Search for the cell housing the specified text and yield its [x, y] center coordinate. 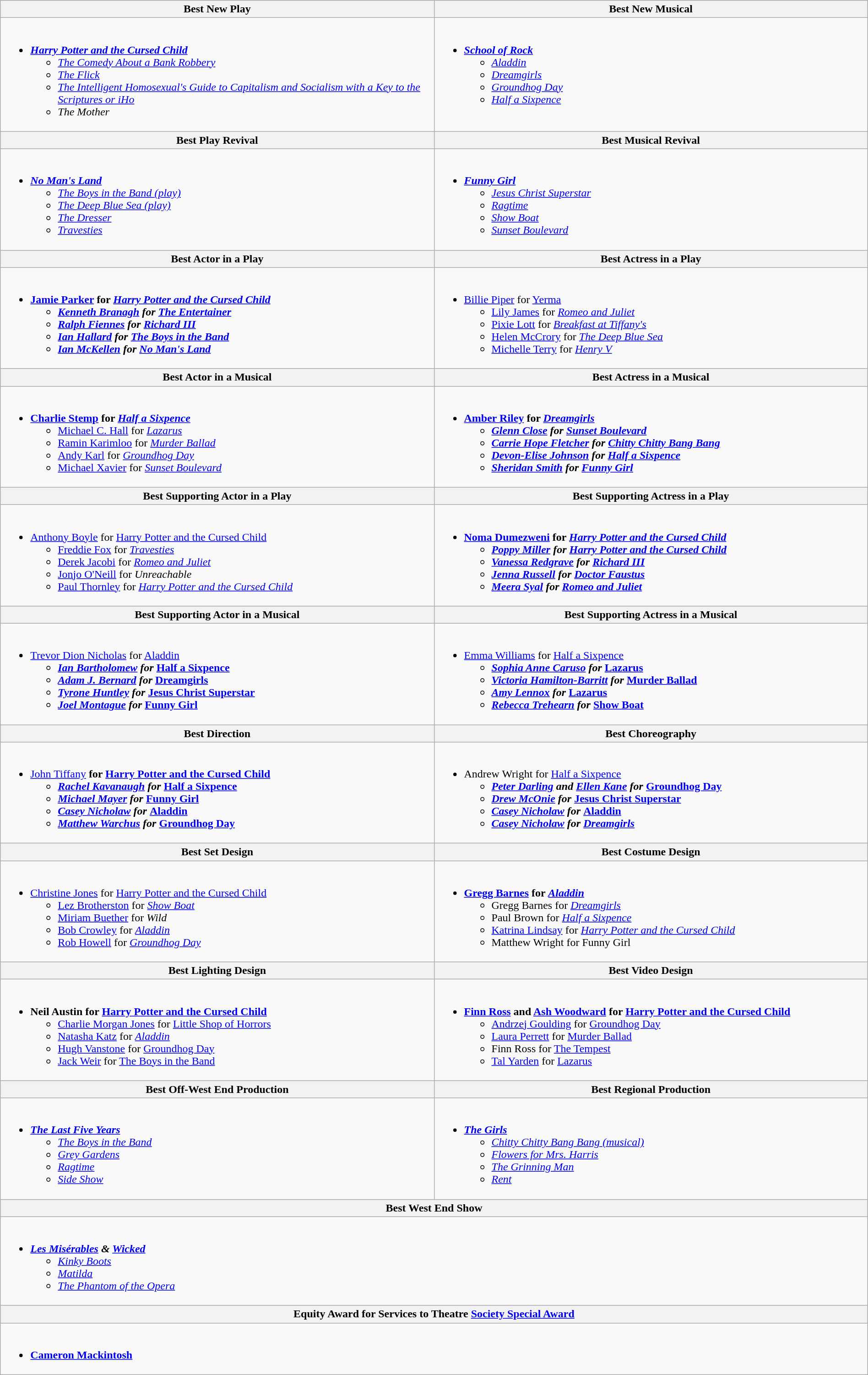
Best Supporting Actor in a Play [217, 496]
Best Regional Production [651, 1089]
Cameron Mackintosh [434, 1349]
Best Supporting Actress in a Musical [651, 614]
Best Set Design [217, 852]
The Last Five YearsThe Boys in the BandGrey GardensRagtimeSide Show [217, 1148]
Best Off-West End Production [217, 1089]
Best Choreography [651, 733]
No Man's LandThe Boys in the Band (play)The Deep Blue Sea (play)The DresserTravesties [217, 200]
Best Lighting Design [217, 971]
Equity Award for Services to Theatre Society Special Award [434, 1314]
Best Direction [217, 733]
Best Supporting Actor in a Musical [217, 614]
Best West End Show [434, 1208]
The GirlsChitty Chitty Bang Bang (musical)Flowers for Mrs. HarrisThe Grinning ManRent [651, 1148]
Best Video Design [651, 971]
Best Actress in a Play [651, 259]
School of RockAladdinDreamgirlsGroundhog DayHalf a Sixpence [651, 75]
Best Supporting Actress in a Play [651, 496]
Best Actor in a Musical [217, 377]
Les Misérables & WickedKinky BootsMatildaThe Phantom of the Opera [434, 1261]
Best Costume Design [651, 852]
Best New Play [217, 9]
Best Play Revival [217, 140]
Best Musical Revival [651, 140]
Funny GirlJesus Christ SuperstarRagtimeShow BoatSunset Boulevard [651, 200]
Best New Musical [651, 9]
Best Actress in a Musical [651, 377]
Best Actor in a Play [217, 259]
